Provide the [x, y] coordinate of the cell's center where the given text is located.  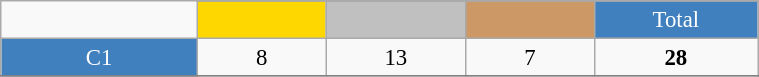
C1 [100, 58]
Total [676, 20]
8 [262, 58]
7 [530, 58]
28 [676, 58]
13 [396, 58]
